Pinpoint the cell where the given text exists, returning its [x, y] midpoint coordinate. 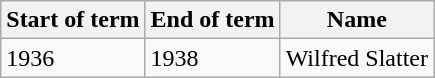
End of term [212, 20]
Wilfred Slatter [356, 58]
Start of term [73, 20]
Name [356, 20]
1936 [73, 58]
1938 [212, 58]
